Scan for the cell matching the given text and deliver its (X, Y) coordinate at center. 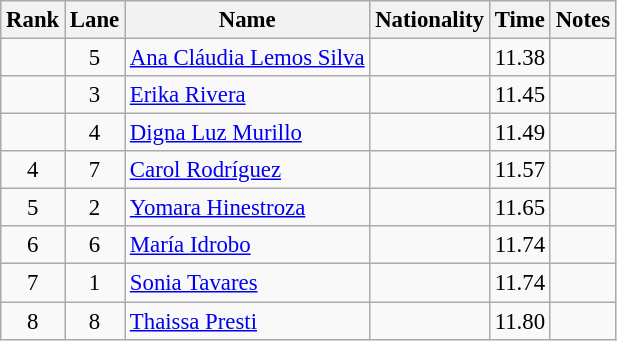
Rank (33, 20)
Thaissa Presti (248, 321)
1 (95, 283)
Lane (95, 20)
11.49 (520, 133)
Nationality (430, 20)
11.38 (520, 58)
11.80 (520, 321)
11.45 (520, 95)
11.57 (520, 170)
2 (95, 208)
Notes (582, 20)
Ana Cláudia Lemos Silva (248, 58)
11.65 (520, 208)
3 (95, 95)
María Idrobo (248, 245)
Digna Luz Murillo (248, 133)
Yomara Hinestroza (248, 208)
Time (520, 20)
Carol Rodríguez (248, 170)
Erika Rivera (248, 95)
Sonia Tavares (248, 283)
Name (248, 20)
